Locate the cell with the specified text and output its (X, Y) center coordinate. 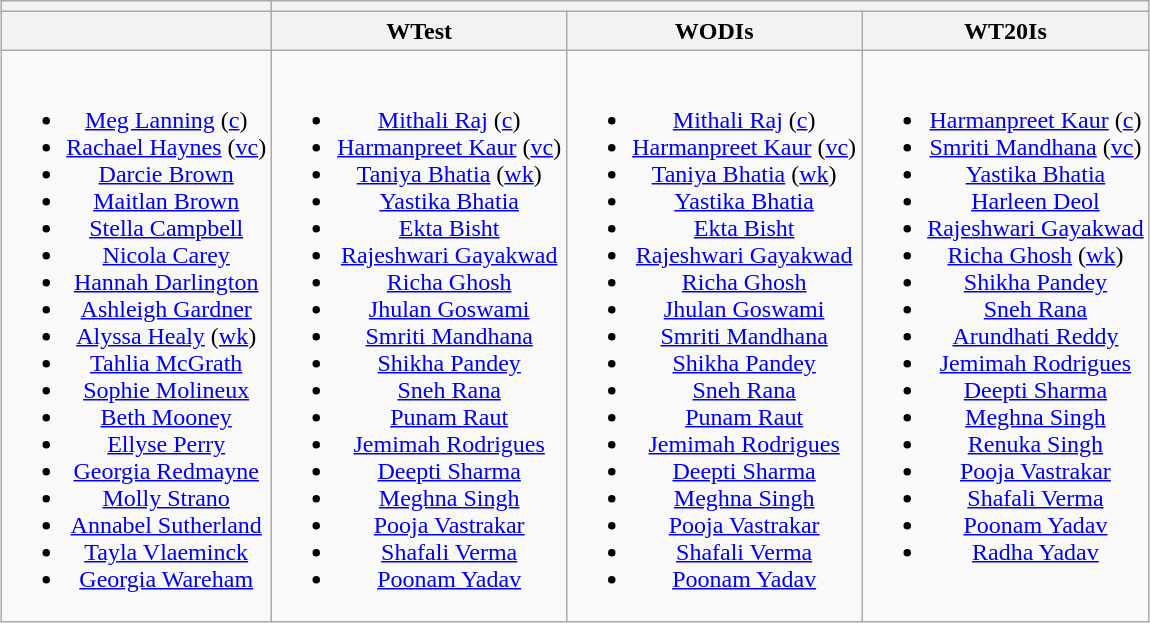
WTest (420, 31)
WODIs (714, 31)
WT20Is (1006, 31)
